Return (x, y) of the center of cell containing provided text 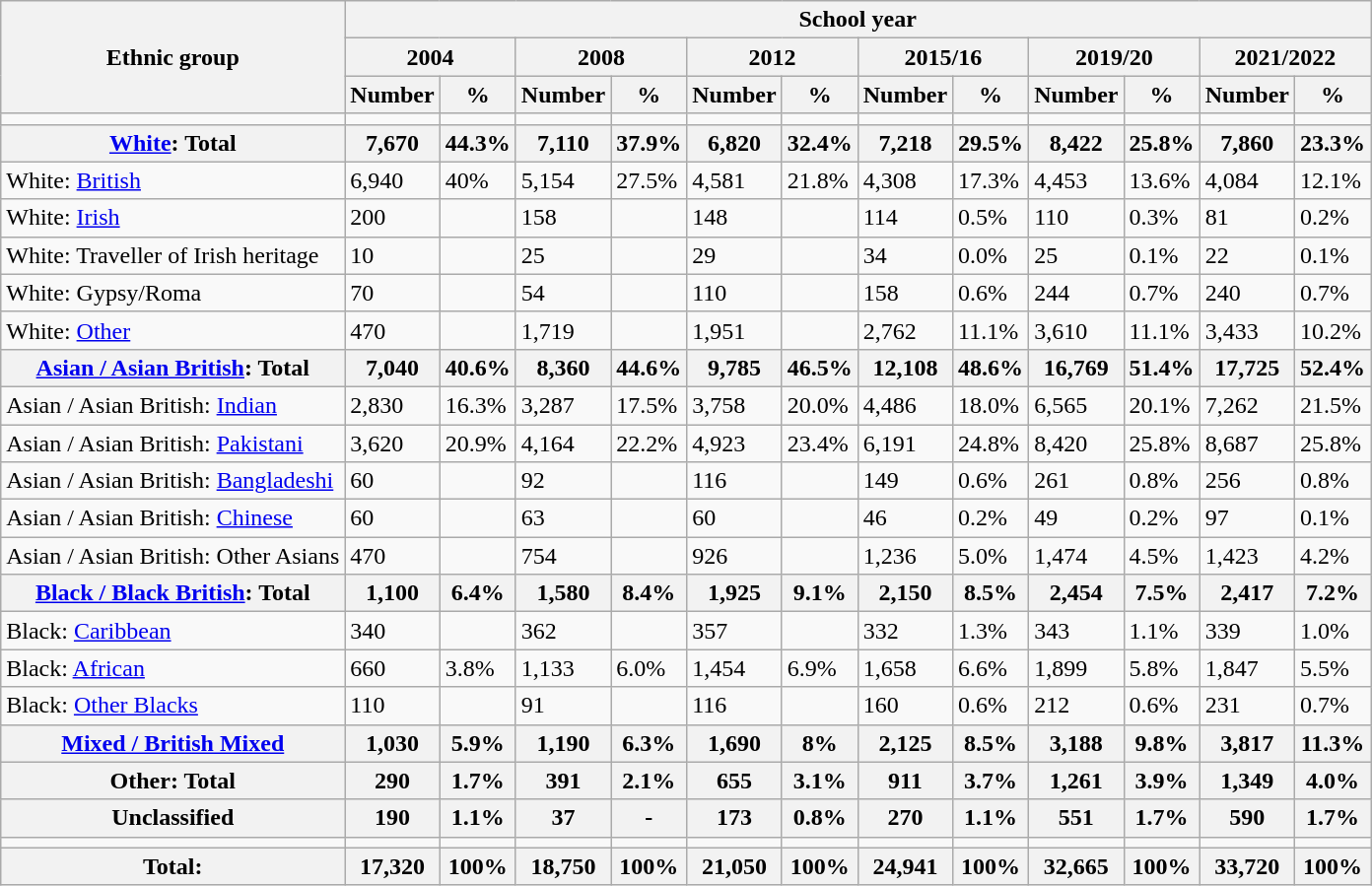
5.0% (992, 556)
37 (563, 818)
362 (563, 631)
4.2% (1333, 556)
4,453 (1076, 180)
23.4% (820, 443)
1,951 (734, 330)
4,308 (905, 180)
Total: (173, 866)
256 (1247, 481)
1,474 (1076, 556)
7.5% (1161, 593)
4,923 (734, 443)
2012 (773, 57)
White: Irish (173, 218)
5.8% (1161, 668)
21.8% (820, 180)
Asian / Asian British: Other Asians (173, 556)
114 (905, 218)
81 (1247, 218)
20.1% (1161, 405)
6.3% (649, 743)
33,720 (1247, 866)
17,725 (1247, 368)
340 (392, 631)
8,687 (1247, 443)
1,030 (392, 743)
22.2% (649, 443)
3,433 (1247, 330)
911 (905, 781)
17.5% (649, 405)
Unclassified (173, 818)
Ethnic group (173, 57)
357 (734, 631)
3,620 (392, 443)
40.6% (477, 368)
6,940 (392, 180)
2,762 (905, 330)
Black: Caribbean (173, 631)
2,125 (905, 743)
1,847 (1247, 668)
Asian / Asian British: Total (173, 368)
8,422 (1076, 143)
343 (1076, 631)
2,830 (392, 405)
7,670 (392, 143)
24.8% (992, 443)
12.1% (1333, 180)
Mixed / British Mixed (173, 743)
School year (857, 20)
6.9% (820, 668)
1,580 (563, 593)
51.4% (1161, 368)
148 (734, 218)
3.7% (992, 781)
149 (905, 481)
1,236 (905, 556)
332 (905, 631)
21,050 (734, 866)
0.3% (1161, 218)
1,423 (1247, 556)
9.8% (1161, 743)
White: Traveller of Irish heritage (173, 255)
173 (734, 818)
11.3% (1333, 743)
8.4% (649, 593)
6,191 (905, 443)
1,261 (1076, 781)
655 (734, 781)
551 (1076, 818)
16,769 (1076, 368)
4,581 (734, 180)
1,133 (563, 668)
6.4% (477, 593)
40% (477, 180)
231 (1247, 706)
0.0% (992, 255)
2,454 (1076, 593)
8,360 (563, 368)
21.5% (1333, 405)
6,565 (1076, 405)
Asian / Asian British: Chinese (173, 518)
6.6% (992, 668)
7,860 (1247, 143)
290 (392, 781)
2.1% (649, 781)
52.4% (1333, 368)
200 (392, 218)
92 (563, 481)
4.5% (1161, 556)
660 (392, 668)
70 (392, 293)
1,925 (734, 593)
190 (392, 818)
926 (734, 556)
24,941 (905, 866)
Asian / Asian British: Pakistani (173, 443)
3.9% (1161, 781)
6.0% (649, 668)
7,218 (905, 143)
3,610 (1076, 330)
4,164 (563, 443)
1,349 (1247, 781)
240 (1247, 293)
9,785 (734, 368)
2004 (430, 57)
270 (905, 818)
29.5% (992, 143)
1,719 (563, 330)
261 (1076, 481)
Black: Other Blacks (173, 706)
5,154 (563, 180)
44.6% (649, 368)
6,820 (734, 143)
1,899 (1076, 668)
White: British (173, 180)
339 (1247, 631)
63 (563, 518)
46.5% (820, 368)
2,150 (905, 593)
7,110 (563, 143)
4.0% (1333, 781)
13.6% (1161, 180)
391 (563, 781)
1,454 (734, 668)
18,750 (563, 866)
- (649, 818)
91 (563, 706)
1.3% (992, 631)
20.0% (820, 405)
White: Total (173, 143)
590 (1247, 818)
16.3% (477, 405)
46 (905, 518)
2015/16 (942, 57)
4,084 (1247, 180)
3.8% (477, 668)
10 (392, 255)
754 (563, 556)
8% (820, 743)
White: Other (173, 330)
Black: African (173, 668)
27.5% (649, 180)
160 (905, 706)
10.2% (1333, 330)
18.0% (992, 405)
1,658 (905, 668)
37.9% (649, 143)
0.5% (992, 218)
1,100 (392, 593)
1.0% (1333, 631)
29 (734, 255)
2019/20 (1114, 57)
32,665 (1076, 866)
23.3% (1333, 143)
2021/2022 (1285, 57)
244 (1076, 293)
1,190 (563, 743)
17,320 (392, 866)
2008 (601, 57)
7,040 (392, 368)
4,486 (905, 405)
White: Gypsy/Roma (173, 293)
3,817 (1247, 743)
Asian / Asian British: Indian (173, 405)
212 (1076, 706)
2,417 (1247, 593)
9.1% (820, 593)
22 (1247, 255)
12,108 (905, 368)
97 (1247, 518)
54 (563, 293)
Black / Black British: Total (173, 593)
3.1% (820, 781)
44.3% (477, 143)
20.9% (477, 443)
32.4% (820, 143)
Other: Total (173, 781)
5.9% (477, 743)
17.3% (992, 180)
7,262 (1247, 405)
3,758 (734, 405)
8,420 (1076, 443)
3,188 (1076, 743)
1,690 (734, 743)
5.5% (1333, 668)
Asian / Asian British: Bangladeshi (173, 481)
34 (905, 255)
3,287 (563, 405)
7.2% (1333, 593)
49 (1076, 518)
48.6% (992, 368)
